Return [X, Y] of the center of cell containing provided text 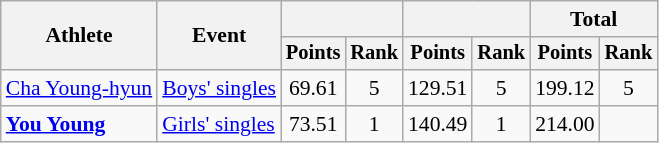
69.61 [313, 88]
129.51 [438, 88]
Event [219, 36]
140.49 [438, 124]
You Young [79, 124]
Cha Young-hyun [79, 88]
Total [594, 19]
Girls' singles [219, 124]
214.00 [564, 124]
73.51 [313, 124]
199.12 [564, 88]
Boys' singles [219, 88]
Athlete [79, 36]
